Find where the given text appears and provide that cell's center as [X, Y] coordinate. 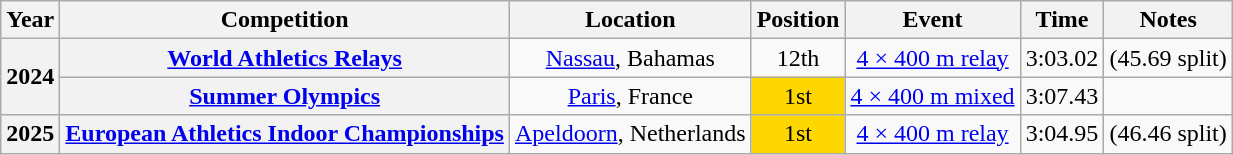
3:07.43 [1062, 96]
Position [798, 20]
European Athletics Indoor Championships [285, 134]
12th [798, 58]
Year [30, 20]
Time [1062, 20]
Apeldoorn, Netherlands [630, 134]
Location [630, 20]
Notes [1168, 20]
World Athletics Relays [285, 58]
Summer Olympics [285, 96]
Event [932, 20]
4 × 400 m mixed [932, 96]
3:03.02 [1062, 58]
2024 [30, 77]
(45.69 split) [1168, 58]
Paris, France [630, 96]
2025 [30, 134]
Competition [285, 20]
3:04.95 [1062, 134]
Nassau, Bahamas [630, 58]
(46.46 split) [1168, 134]
